Find where the given text appears and provide that cell's center as [X, Y] coordinate. 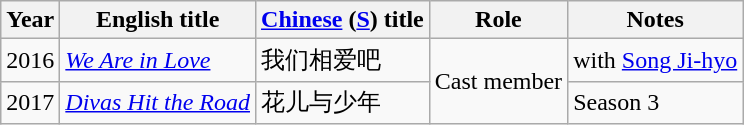
Year [30, 20]
Role [498, 20]
Season 3 [656, 102]
English title [158, 20]
Divas Hit the Road [158, 102]
我们相爱吧 [343, 60]
2016 [30, 60]
Notes [656, 20]
2017 [30, 102]
Chinese (S) title [343, 20]
with Song Ji-hyo [656, 60]
花儿与少年 [343, 102]
We Are in Love [158, 60]
Cast member [498, 82]
